Locate the cell with the specified text and output its [X, Y] center coordinate. 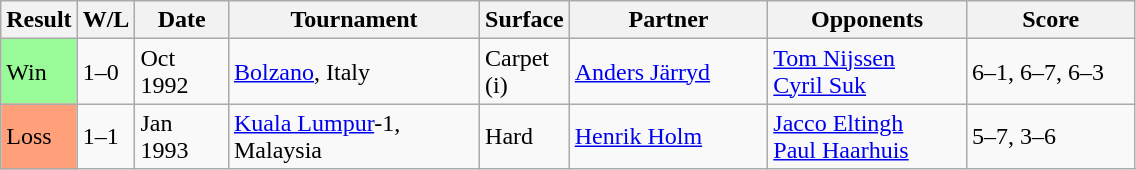
Tom Nijssen Cyril Suk [868, 72]
Date [182, 20]
W/L [106, 20]
Jacco Eltingh Paul Haarhuis [868, 136]
Tournament [354, 20]
1–0 [106, 72]
Jan 1993 [182, 136]
Surface [525, 20]
Anders Järryd [668, 72]
Loss [39, 136]
5–7, 3–6 [1050, 136]
Oct 1992 [182, 72]
6–1, 6–7, 6–3 [1050, 72]
Partner [668, 20]
Carpet (i) [525, 72]
Win [39, 72]
Henrik Holm [668, 136]
Hard [525, 136]
Kuala Lumpur-1, Malaysia [354, 136]
Score [1050, 20]
1–1 [106, 136]
Result [39, 20]
Opponents [868, 20]
Bolzano, Italy [354, 72]
